Identify which cell holds the provided text, then report its (x, y) central coordinate. 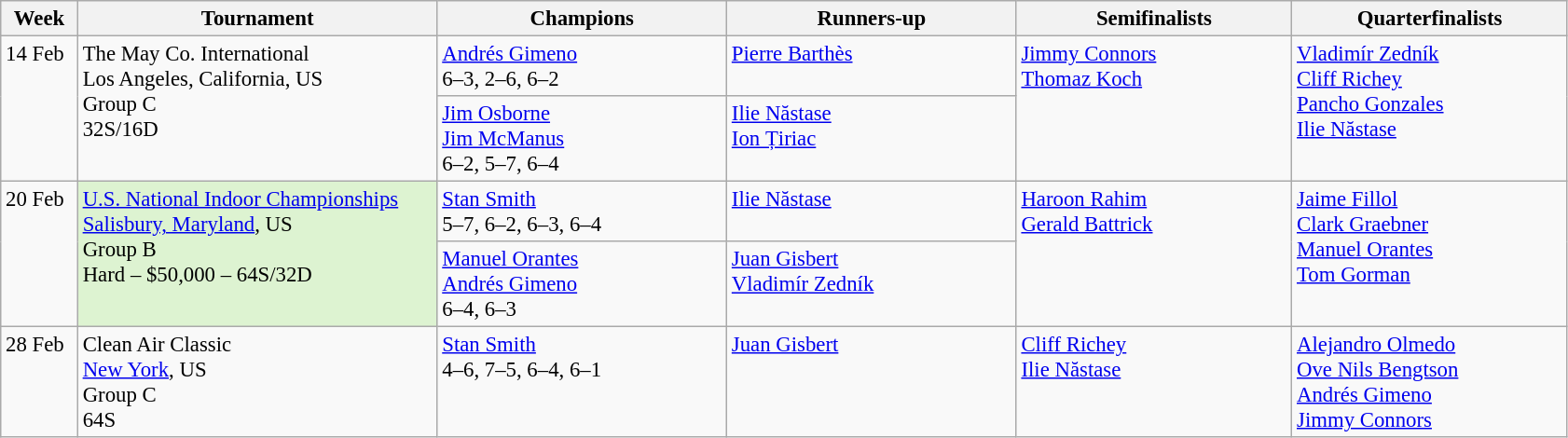
Ilie Năstase Ion Țiriac (873, 139)
Runners-up (873, 19)
Juan Gisbert (873, 382)
Stan Smith 5–7, 6–2, 6–3, 6–4 (582, 212)
Ilie Năstase (873, 212)
The May Co. International Los Angeles, California, US Group C 32S/16D (257, 109)
Jimmy Connors Thomaz Koch (1154, 109)
Pierre Barthès (873, 67)
Manuel Orantes Andrés Gimeno 6–4, 6–3 (582, 284)
Tournament (257, 19)
Clean Air ClassicNew York, US Group C 64S (257, 382)
Juan Gisbert Vladimír Zedník (873, 284)
14 Feb (39, 109)
U.S. National Indoor Championships Salisbury, Maryland, US Group B Hard – $50,000 – 64S/32D (257, 254)
28 Feb (39, 382)
Jim Osborne Jim McManus 6–2, 5–7, 6–4 (582, 139)
Champions (582, 19)
Week (39, 19)
Vladimír Zedník Cliff Richey Pancho Gonzales Ilie Năstase (1430, 109)
Semifinalists (1154, 19)
Alejandro Olmedo Ove Nils Bengtson Andrés Gimeno Jimmy Connors (1430, 382)
Quarterfinalists (1430, 19)
Haroon Rahim Gerald Battrick (1154, 254)
Stan Smith 4–6, 7–5, 6–4, 6–1 (582, 382)
Cliff Richey Ilie Năstase (1154, 382)
Jaime Fillol Clark Graebner Manuel Orantes Tom Gorman (1430, 254)
20 Feb (39, 254)
Andrés Gimeno 6–3, 2–6, 6–2 (582, 67)
